Pinpoint the cell where the given text exists, returning its (X, Y) midpoint coordinate. 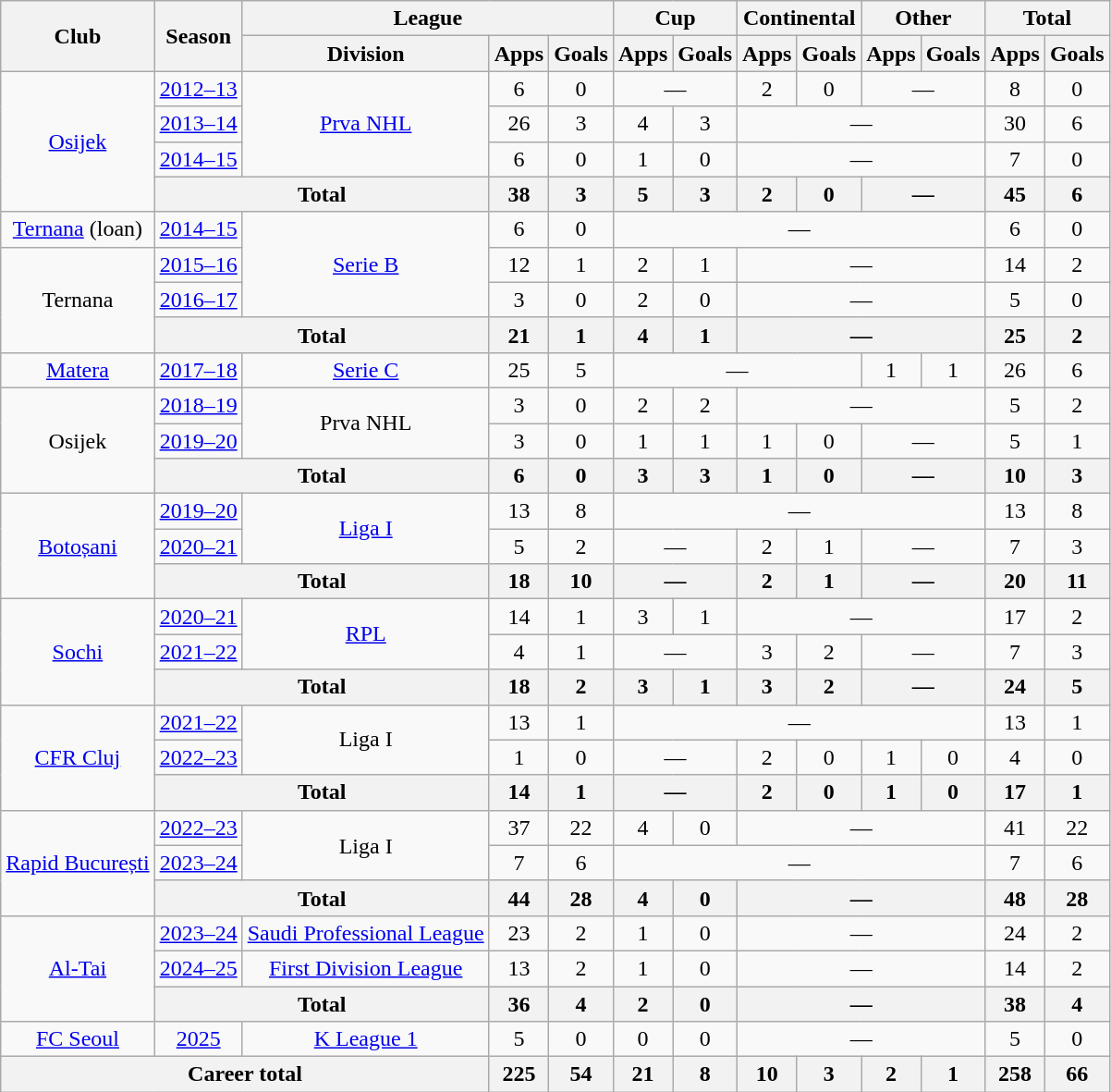
23 (519, 933)
FC Seoul (78, 1039)
League (427, 18)
54 (581, 1074)
48 (1015, 898)
Rapid București (78, 863)
41 (1015, 828)
Season (198, 36)
CFR Cluj (78, 757)
Saudi Professional League (366, 933)
30 (1015, 124)
Al-Tai (78, 968)
Club (78, 36)
37 (519, 828)
Serie C (366, 370)
225 (519, 1074)
45 (1015, 194)
12 (519, 264)
First Division League (366, 968)
258 (1015, 1074)
20 (1015, 582)
Matera (78, 370)
2016–17 (198, 300)
2018–19 (198, 405)
Botoșani (78, 546)
2017–18 (198, 370)
Career total (245, 1074)
2013–14 (198, 124)
Ternana (78, 300)
Ternana (loan) (78, 229)
2015–16 (198, 264)
2012–13 (198, 89)
K League 1 (366, 1039)
2024–25 (198, 968)
2025 (198, 1039)
Sochi (78, 652)
44 (519, 898)
RPL (366, 634)
Serie B (366, 264)
Other (923, 18)
36 (519, 1003)
Cup (675, 18)
11 (1077, 582)
Continental (800, 18)
Division (366, 54)
66 (1077, 1074)
